Scan for the cell matching the given text and deliver its [x, y] coordinate at center. 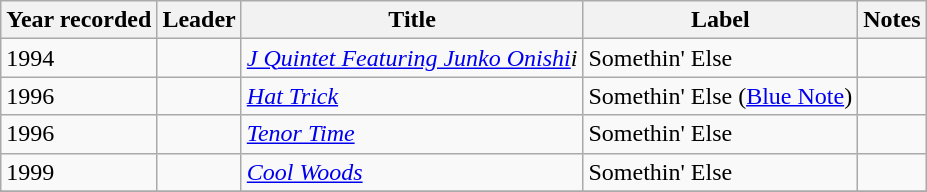
Notes [892, 20]
Year recorded [79, 20]
Tenor Time [412, 134]
J Quintet Featuring Junko Onishii [412, 58]
1994 [79, 58]
Title [412, 20]
Somethin' Else (Blue Note) [720, 96]
1999 [79, 172]
Label [720, 20]
Leader [199, 20]
Cool Woods [412, 172]
Hat Trick [412, 96]
